Search for the cell housing the specified text and yield its (X, Y) center coordinate. 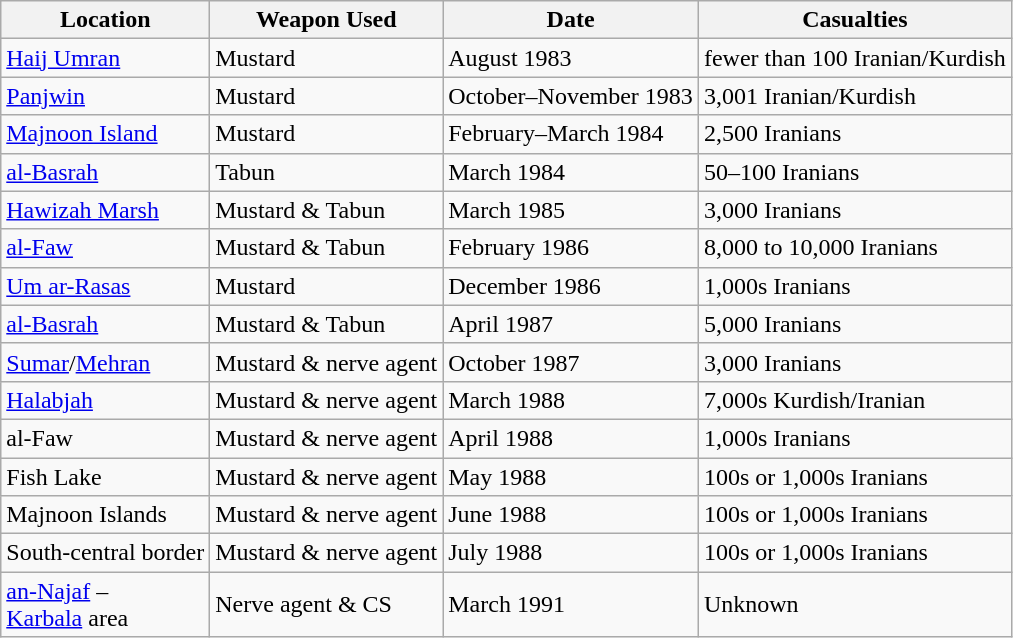
Hawizah Marsh (106, 210)
Tabun (326, 172)
October–November 1983 (571, 96)
Majnoon Island (106, 134)
December 1986 (571, 286)
March 1985 (571, 210)
2,500 Iranians (854, 134)
Weapon Used (326, 20)
February 1986 (571, 248)
Sumar/Mehran (106, 362)
August 1983 (571, 58)
April 1988 (571, 438)
March 1988 (571, 400)
8,000 to 10,000 Iranians (854, 248)
Casualties (854, 20)
3,001 Iranian/Kurdish (854, 96)
Location (106, 20)
an-Najaf – Karbala area (106, 604)
Panjwin (106, 96)
Um ar-Rasas (106, 286)
Unknown (854, 604)
5,000 Iranians (854, 324)
South-central border (106, 553)
June 1988 (571, 515)
Haij Umran (106, 58)
50–100 Iranians (854, 172)
April 1987 (571, 324)
July 1988 (571, 553)
February–March 1984 (571, 134)
May 1988 (571, 477)
Nerve agent & CS (326, 604)
October 1987 (571, 362)
fewer than 100 Iranian/Kurdish (854, 58)
7,000s Kurdish/Iranian (854, 400)
Majnoon Islands (106, 515)
Date (571, 20)
Fish Lake (106, 477)
Halabjah (106, 400)
March 1991 (571, 604)
March 1984 (571, 172)
